Find where the given text appears and provide that cell's center as (x, y) coordinate. 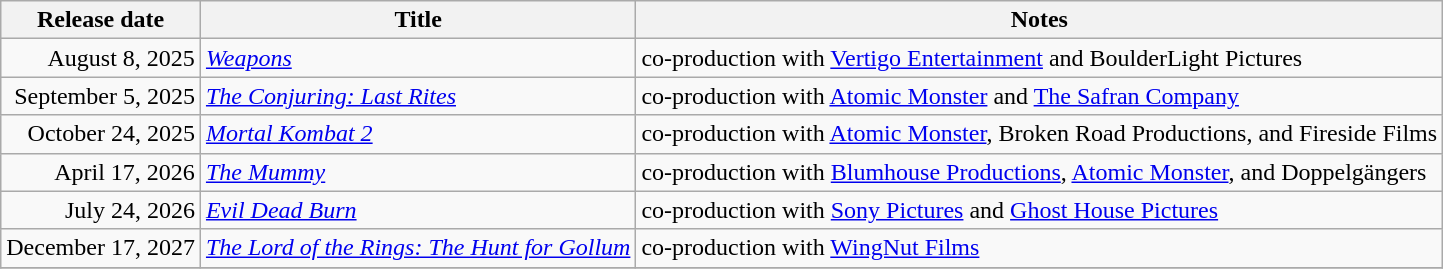
Weapons (418, 58)
Title (418, 20)
co-production with Vertigo Entertainment and BoulderLight Pictures (1040, 58)
October 24, 2025 (101, 134)
September 5, 2025 (101, 96)
co-production with Sony Pictures and Ghost House Pictures (1040, 210)
co-production with Blumhouse Productions, Atomic Monster, and Doppelgängers (1040, 172)
co-production with WingNut Films (1040, 248)
Release date (101, 20)
The Mummy (418, 172)
August 8, 2025 (101, 58)
The Lord of the Rings: The Hunt for Gollum (418, 248)
December 17, 2027 (101, 248)
co-production with Atomic Monster, Broken Road Productions, and Fireside Films (1040, 134)
The Conjuring: Last Rites (418, 96)
Notes (1040, 20)
co-production with Atomic Monster and The Safran Company (1040, 96)
Mortal Kombat 2 (418, 134)
July 24, 2026 (101, 210)
Evil Dead Burn (418, 210)
April 17, 2026 (101, 172)
